Locate the cell with the specified text and output its (x, y) center coordinate. 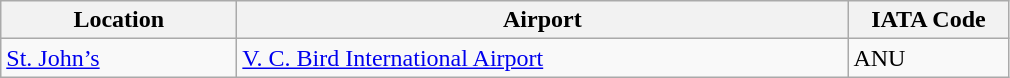
ANU (928, 58)
IATA Code (928, 20)
St. John’s (119, 58)
Airport (542, 20)
Location (119, 20)
V. C. Bird International Airport (542, 58)
